Find where the given text appears and provide that cell's center as [X, Y] coordinate. 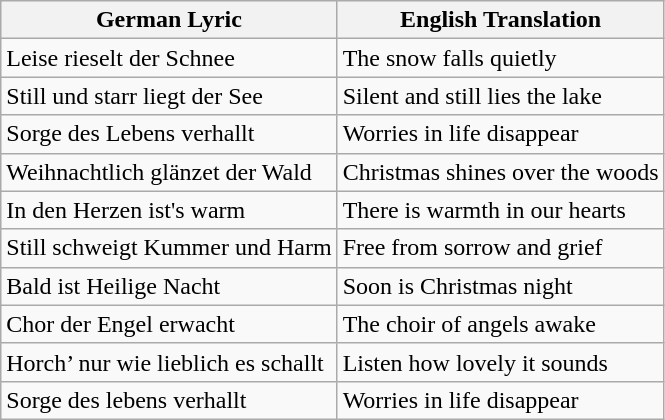
Soon is Christmas night [500, 286]
Still schweigt Kummer und Harm [169, 248]
Silent and still lies the lake [500, 96]
Still und starr liegt der See [169, 96]
Sorge des lebens verhallt [169, 400]
The choir of angels awake [500, 324]
English Translation [500, 20]
Christmas shines over the woods [500, 172]
Sorge des Lebens verhallt [169, 134]
In den Herzen ist's warm [169, 210]
Listen how lovely it sounds [500, 362]
Bald ist Heilige Nacht [169, 286]
Horch’ nur wie lieblich es schallt [169, 362]
Leise rieselt der Schnee [169, 58]
The snow falls quietly [500, 58]
Chor der Engel erwacht [169, 324]
German Lyric [169, 20]
There is warmth in our hearts [500, 210]
Free from sorrow and grief [500, 248]
Weihnachtlich glänzet der Wald [169, 172]
